Find where the given text appears and provide that cell's center as (x, y) coordinate. 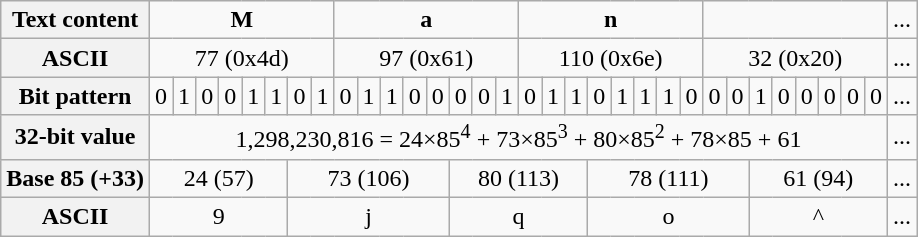
110 (0x6e) (610, 58)
^ (818, 217)
Bit pattern (76, 96)
32 (0x20) (795, 58)
9 (218, 217)
73 (106) (368, 178)
1,298,230,816 = 24×854 + 73×853 + 80×852 + 78×85 + 61 (518, 138)
97 (0x61) (426, 58)
Text content (76, 20)
q (518, 217)
61 (94) (818, 178)
j (368, 217)
Base 85 (+33) (76, 178)
24 (57) (218, 178)
n (610, 20)
o (668, 217)
32-bit value (76, 138)
77 (0x4d) (241, 58)
M (241, 20)
78 (111) (668, 178)
80 (113) (518, 178)
a (426, 20)
